Determine the (X, Y) coordinate at the center of the cell enclosing the given text.  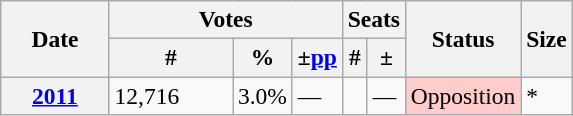
± (386, 57)
12,716 (170, 95)
Votes (226, 19)
2011 (55, 95)
±pp (317, 57)
Seats (374, 19)
Date (55, 38)
Opposition (462, 95)
Size (546, 38)
3.0% (262, 95)
Status (462, 38)
% (262, 57)
* (546, 95)
